Provide the [x, y] coordinate of the cell's center where the given text is located.  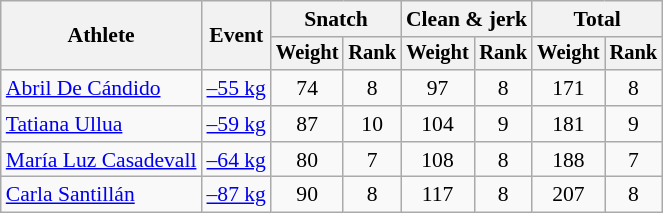
188 [568, 160]
Snatch [336, 19]
90 [307, 195]
181 [568, 124]
–87 kg [236, 195]
74 [307, 88]
Total [597, 19]
117 [438, 195]
María Luz Casadevall [102, 160]
–64 kg [236, 160]
108 [438, 160]
Tatiana Ullua [102, 124]
Athlete [102, 36]
171 [568, 88]
Carla Santillán [102, 195]
Event [236, 36]
10 [372, 124]
Abril De Cándido [102, 88]
Clean & jerk [466, 19]
97 [438, 88]
87 [307, 124]
207 [568, 195]
–59 kg [236, 124]
80 [307, 160]
–55 kg [236, 88]
104 [438, 124]
